For the text-containing cell, return its midpoint in [X, Y] coordinate format. 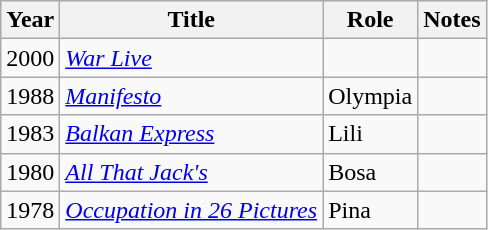
1978 [30, 210]
Pina [370, 210]
All That Jack's [192, 172]
Year [30, 20]
Notes [452, 20]
Occupation in 26 Pictures [192, 210]
Balkan Express [192, 134]
Bosa [370, 172]
War Live [192, 58]
Lili [370, 134]
Role [370, 20]
Olympia [370, 96]
2000 [30, 58]
1983 [30, 134]
1988 [30, 96]
Title [192, 20]
Manifesto [192, 96]
1980 [30, 172]
